Scan for the cell matching the given text and deliver its (x, y) coordinate at center. 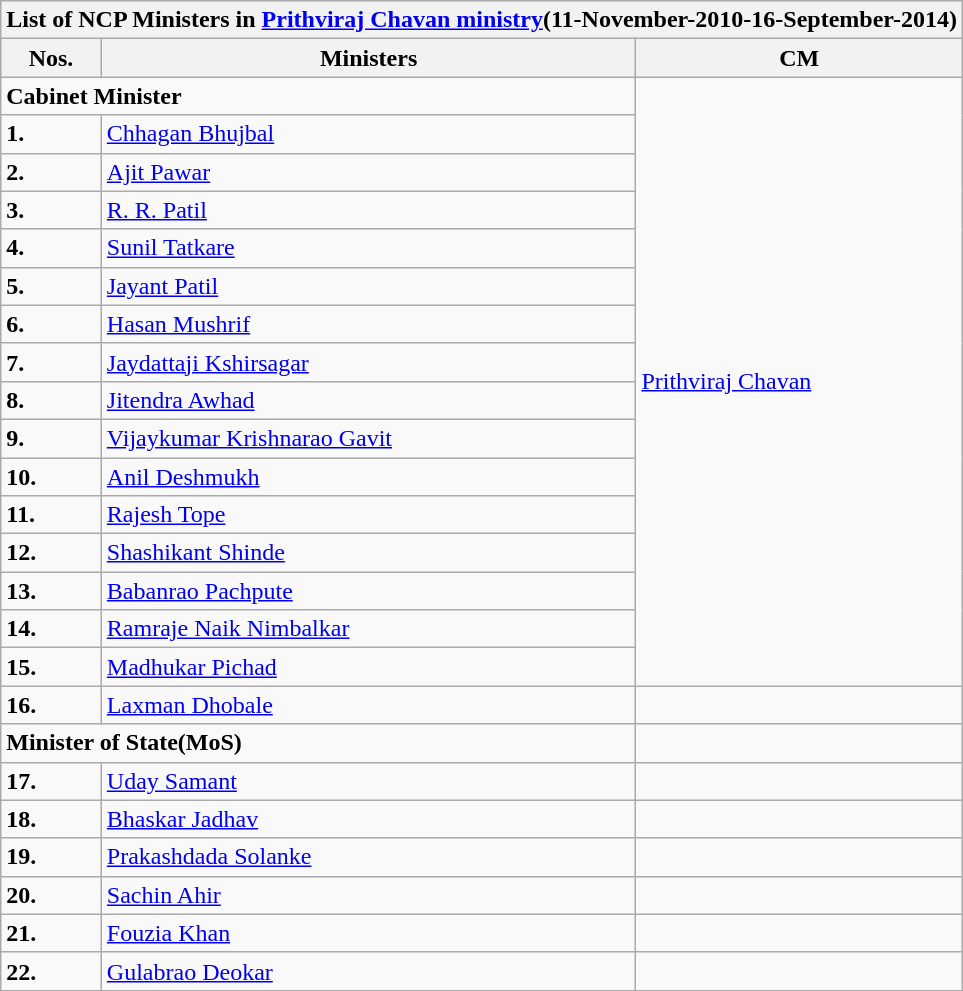
R. R. Patil (368, 210)
13. (52, 591)
Laxman Dhobale (368, 705)
Jitendra Awhad (368, 400)
Nos. (52, 58)
17. (52, 781)
Ministers (368, 58)
12. (52, 553)
6. (52, 324)
Sunil Tatkare (368, 248)
Uday Samant (368, 781)
10. (52, 477)
Gulabrao Deokar (368, 971)
Fouzia Khan (368, 933)
14. (52, 629)
Chhagan Bhujbal (368, 134)
Jayant Patil (368, 286)
1. (52, 134)
Jaydattaji Kshirsagar (368, 362)
3. (52, 210)
19. (52, 857)
Bhaskar Jadhav (368, 819)
Sachin Ahir (368, 895)
22. (52, 971)
Ramraje Naik Nimbalkar (368, 629)
11. (52, 515)
5. (52, 286)
CM (800, 58)
Ajit Pawar (368, 172)
8. (52, 400)
21. (52, 933)
7. (52, 362)
2. (52, 172)
Anil Deshmukh (368, 477)
4. (52, 248)
15. (52, 667)
9. (52, 438)
18. (52, 819)
Prithviraj Chavan (800, 382)
Hasan Mushrif (368, 324)
Babanrao Pachpute (368, 591)
Vijaykumar Krishnarao Gavit (368, 438)
Cabinet Minister (318, 96)
Minister of State(MoS) (318, 743)
16. (52, 705)
Prakashdada Solanke (368, 857)
Madhukar Pichad (368, 667)
Rajesh Tope (368, 515)
20. (52, 895)
Shashikant Shinde (368, 553)
List of NCP Ministers in Prithviraj Chavan ministry(11-November-2010-16-September-2014) (482, 20)
